Output the [x, y] coordinate of the center of the cell containing the given text.  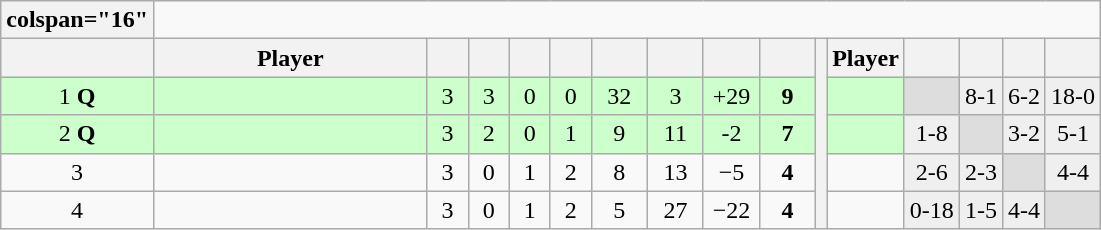
18-0 [1072, 96]
-2 [731, 134]
1-5 [980, 210]
0-18 [932, 210]
8-1 [980, 96]
+29 [731, 96]
2 Q [78, 134]
colspan="16" [78, 20]
2-3 [980, 172]
6-2 [1024, 96]
5-1 [1072, 134]
32 [619, 96]
3-2 [1024, 134]
1 Q [78, 96]
5 [619, 210]
13 [675, 172]
7 [787, 134]
27 [675, 210]
1-8 [932, 134]
−22 [731, 210]
2-6 [932, 172]
8 [619, 172]
−5 [731, 172]
11 [675, 134]
